From the cell containing the given text, extract its center point as (x, y) coordinate. 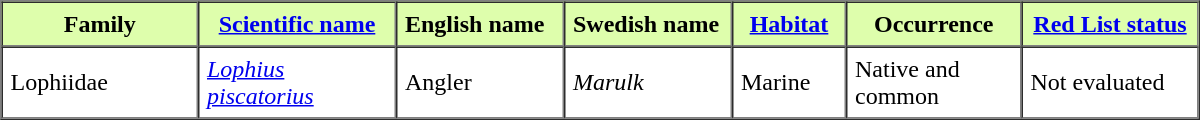
Marulk (648, 82)
Swedish name (648, 24)
Habitat (789, 24)
Angler (480, 82)
Scientific name (297, 24)
Not evaluated (1110, 82)
Occurrence (934, 24)
English name (480, 24)
Marine (789, 82)
Red List status (1110, 24)
Lophiidae (100, 82)
Native and common (934, 82)
Family (100, 24)
Lophius piscatorius (297, 82)
